Capture the cell that displays the provided text and extract its [X, Y] central coordinate. 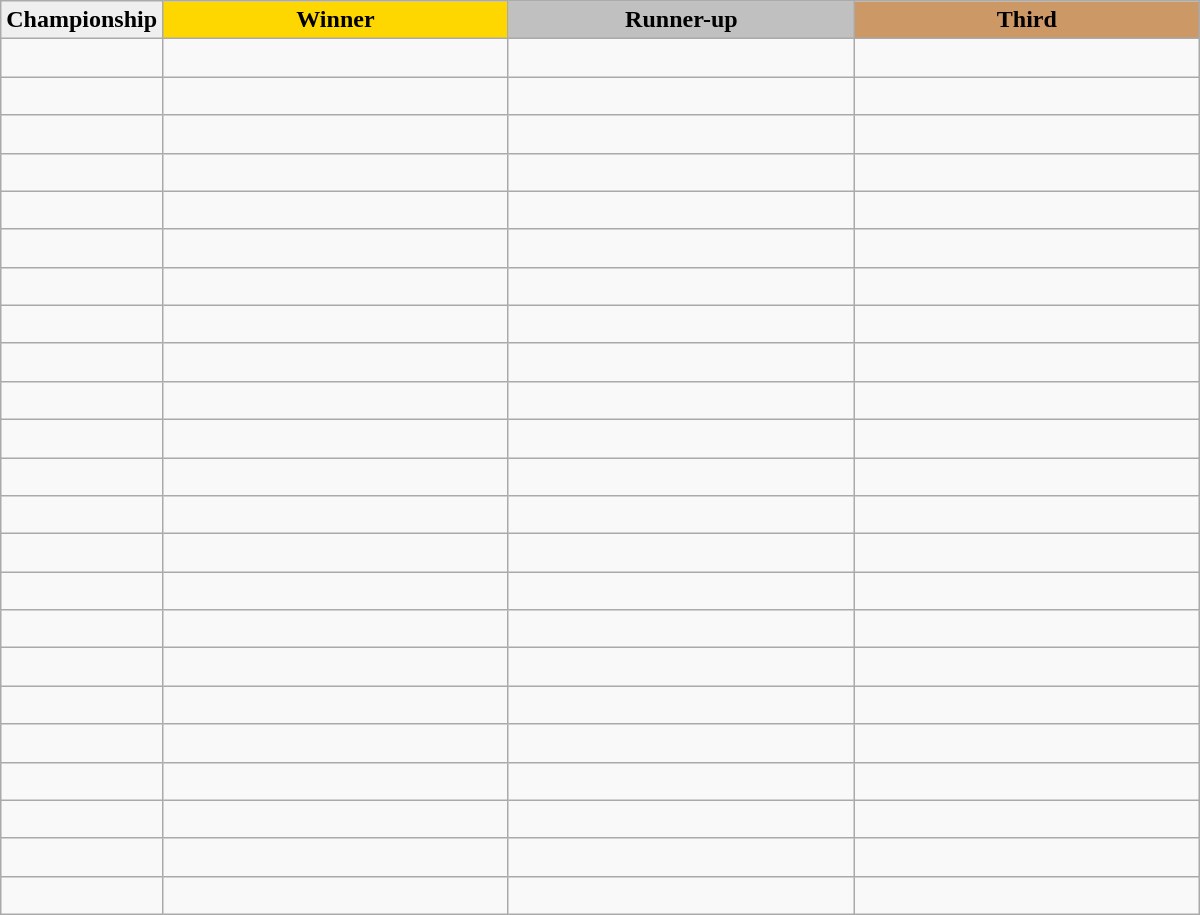
Third [1026, 20]
Winner [336, 20]
Runner-up [681, 20]
Championship [82, 20]
